Determine the [X, Y] coordinate at the center of the cell enclosing the given text.  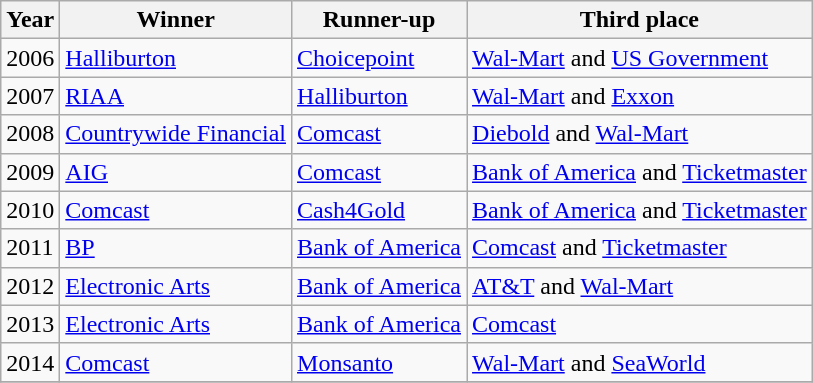
2006 [30, 58]
Wal-Mart and SeaWorld [640, 362]
Runner-up [380, 20]
Wal-Mart and US Government [640, 58]
AIG [176, 172]
BP [176, 248]
Monsanto [380, 362]
Choicepoint [380, 58]
Cash4Gold [380, 210]
2012 [30, 286]
RIAA [176, 96]
Winner [176, 20]
2013 [30, 324]
2011 [30, 248]
2014 [30, 362]
Countrywide Financial [176, 134]
Wal-Mart and Exxon [640, 96]
AT&T and Wal-Mart [640, 286]
Diebold and Wal-Mart [640, 134]
Comcast and Ticketmaster [640, 248]
2008 [30, 134]
Third place [640, 20]
2007 [30, 96]
2009 [30, 172]
Year [30, 20]
2010 [30, 210]
